Determine the (X, Y) coordinate at the center of the cell enclosing the given text.  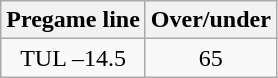
65 (210, 58)
Pregame line (74, 20)
Over/under (210, 20)
TUL –14.5 (74, 58)
